Detect which cell encompasses the target text, then output its (x, y) center coordinate. 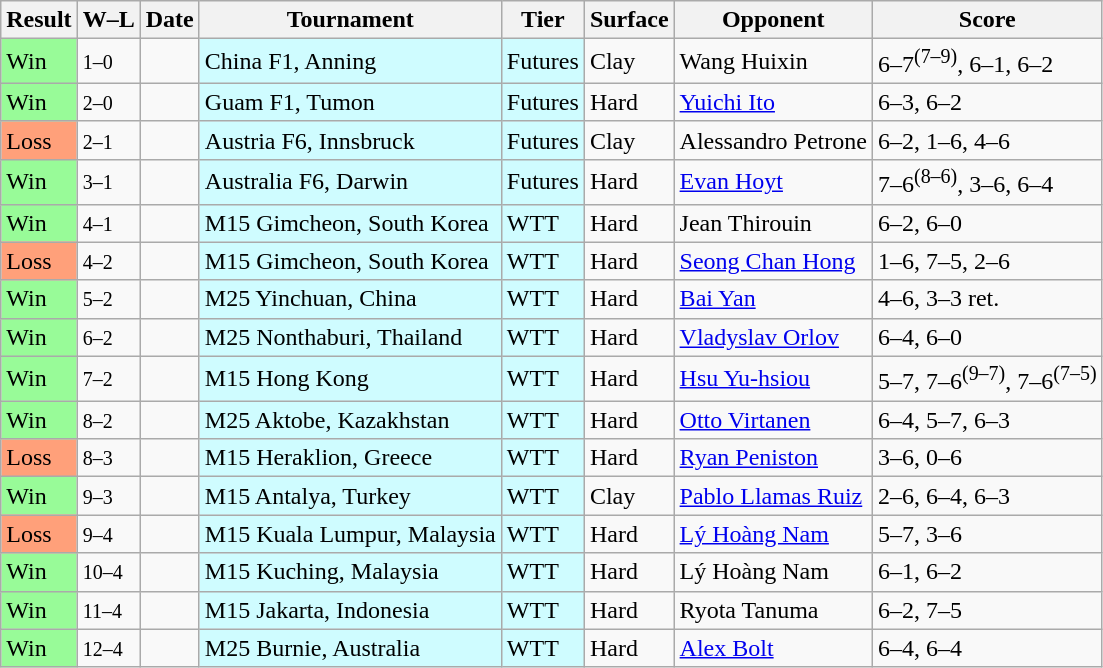
M15 Hong Kong (350, 378)
Wang Huixin (773, 62)
Opponent (773, 20)
Vladyslav Orlov (773, 337)
9–3 (108, 496)
6–1, 6–2 (987, 572)
6–2, 7–5 (987, 610)
Alex Bolt (773, 648)
M15 Kuching, Malaysia (350, 572)
M15 Jakarta, Indonesia (350, 610)
M25 Nonthaburi, Thailand (350, 337)
8–3 (108, 458)
6–7(7–9), 6–1, 6–2 (987, 62)
5–7, 7–6(9–7), 7–6(7–5) (987, 378)
3–6, 0–6 (987, 458)
12–4 (108, 648)
4–6, 3–3 ret. (987, 299)
Bai Yan (773, 299)
Ryota Tanuma (773, 610)
4–1 (108, 223)
M15 Kuala Lumpur, Malaysia (350, 534)
Alessandro Petrone (773, 140)
2–0 (108, 102)
9–4 (108, 534)
6–2 (108, 337)
Date (170, 20)
Austria F6, Innsbruck (350, 140)
1–0 (108, 62)
Surface (629, 20)
5–2 (108, 299)
China F1, Anning (350, 62)
Jean Thirouin (773, 223)
6–3, 6–2 (987, 102)
Australia F6, Darwin (350, 182)
M15 Antalya, Turkey (350, 496)
M25 Aktobe, Kazakhstan (350, 420)
3–1 (108, 182)
M15 Heraklion, Greece (350, 458)
11–4 (108, 610)
W–L (108, 20)
4–2 (108, 261)
6–4, 6–0 (987, 337)
Tier (542, 20)
2–6, 6–4, 6–3 (987, 496)
1–6, 7–5, 2–6 (987, 261)
Pablo Llamas Ruiz (773, 496)
7–2 (108, 378)
6–4, 6–4 (987, 648)
6–2, 1–6, 4–6 (987, 140)
Hsu Yu-hsiou (773, 378)
2–1 (108, 140)
Yuichi Ito (773, 102)
7–6(8–6), 3–6, 6–4 (987, 182)
Otto Virtanen (773, 420)
Result (39, 20)
8–2 (108, 420)
Seong Chan Hong (773, 261)
5–7, 3–6 (987, 534)
Tournament (350, 20)
M25 Burnie, Australia (350, 648)
6–4, 5–7, 6–3 (987, 420)
Guam F1, Tumon (350, 102)
M25 Yinchuan, China (350, 299)
6–2, 6–0 (987, 223)
Evan Hoyt (773, 182)
Ryan Peniston (773, 458)
10–4 (108, 572)
Score (987, 20)
